Return the [X, Y] coordinate for the center point of the cell that contains the specified text.  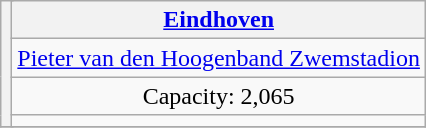
Pieter van den Hoogenband Zwemstadion [219, 58]
Eindhoven [219, 20]
Capacity: 2,065 [219, 96]
